From the cell containing the given text, extract its center point as (x, y) coordinate. 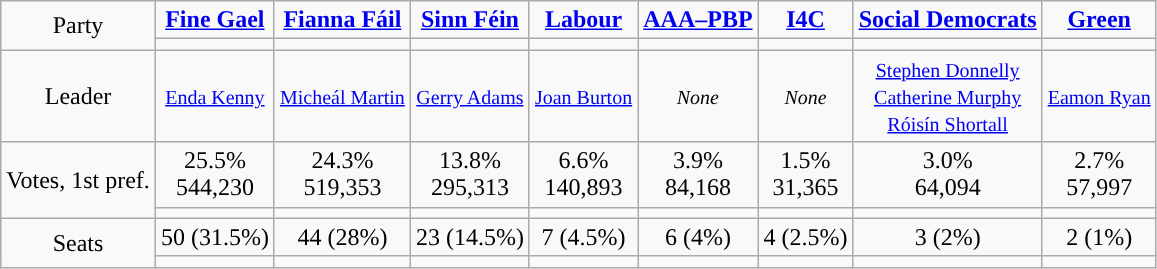
2.7%57,997 (1099, 174)
Micheál Martin (342, 96)
Social Democrats (948, 20)
3 (2%) (948, 237)
I4C (806, 20)
Sinn Féin (470, 20)
23 (14.5%) (470, 237)
7 (4.5%) (583, 237)
Party (78, 26)
AAA–PBP (698, 20)
6 (4%) (698, 237)
3.0%64,094 (948, 174)
6.6%140,893 (583, 174)
44 (28%) (342, 237)
Green (1099, 20)
3.9%84,168 (698, 174)
4 (2.5%) (806, 237)
Labour (583, 20)
Enda Kenny (214, 96)
1.5%31,365 (806, 174)
Fianna Fáil (342, 20)
Joan Burton (583, 96)
Fine Gael (214, 20)
13.8%295,313 (470, 174)
Leader (78, 96)
25.5%544,230 (214, 174)
2 (1%) (1099, 237)
Gerry Adams (470, 96)
Stephen DonnellyCatherine MurphyRóisín Shortall (948, 96)
Votes, 1st pref. (78, 180)
Eamon Ryan (1099, 96)
50 (31.5%) (214, 237)
24.3%519,353 (342, 174)
Seats (78, 242)
